Return (X, Y) of the center of cell containing provided text 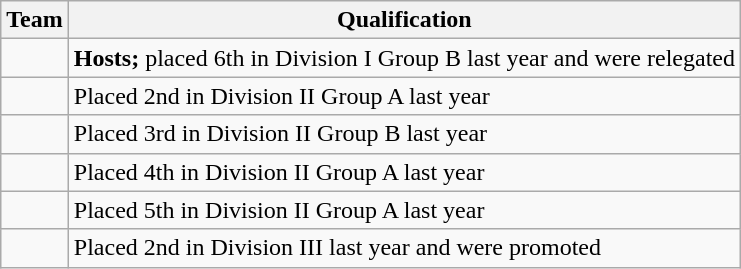
Hosts; placed 6th in Division I Group B last year and were relegated (404, 58)
Placed 2nd in Division III last year and were promoted (404, 248)
Placed 5th in Division II Group A last year (404, 210)
Placed 2nd in Division II Group A last year (404, 96)
Team (35, 20)
Placed 3rd in Division II Group B last year (404, 134)
Placed 4th in Division II Group A last year (404, 172)
Qualification (404, 20)
